For the text-containing cell, return its midpoint in (x, y) coordinate format. 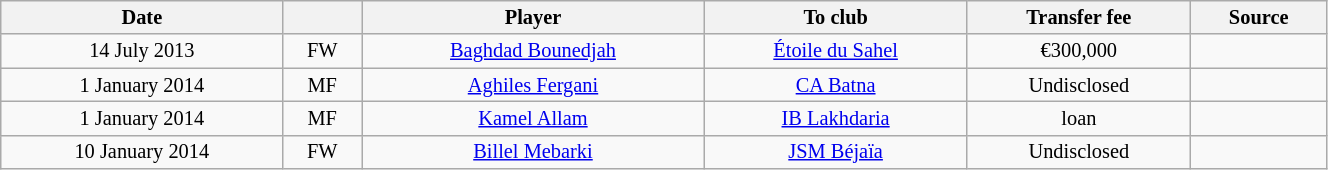
loan (1079, 118)
Aghiles Fergani (534, 85)
14 July 2013 (142, 51)
CA Batna (835, 85)
Date (142, 17)
Billel Mebarki (534, 152)
Étoile du Sahel (835, 51)
JSM Béjaïa (835, 152)
IB Lakhdaria (835, 118)
Transfer fee (1079, 17)
€300,000 (1079, 51)
Player (534, 17)
Source (1258, 17)
Baghdad Bounedjah (534, 51)
Kamel Allam (534, 118)
To club (835, 17)
10 January 2014 (142, 152)
